From the cell containing the given text, extract its center point as (x, y) coordinate. 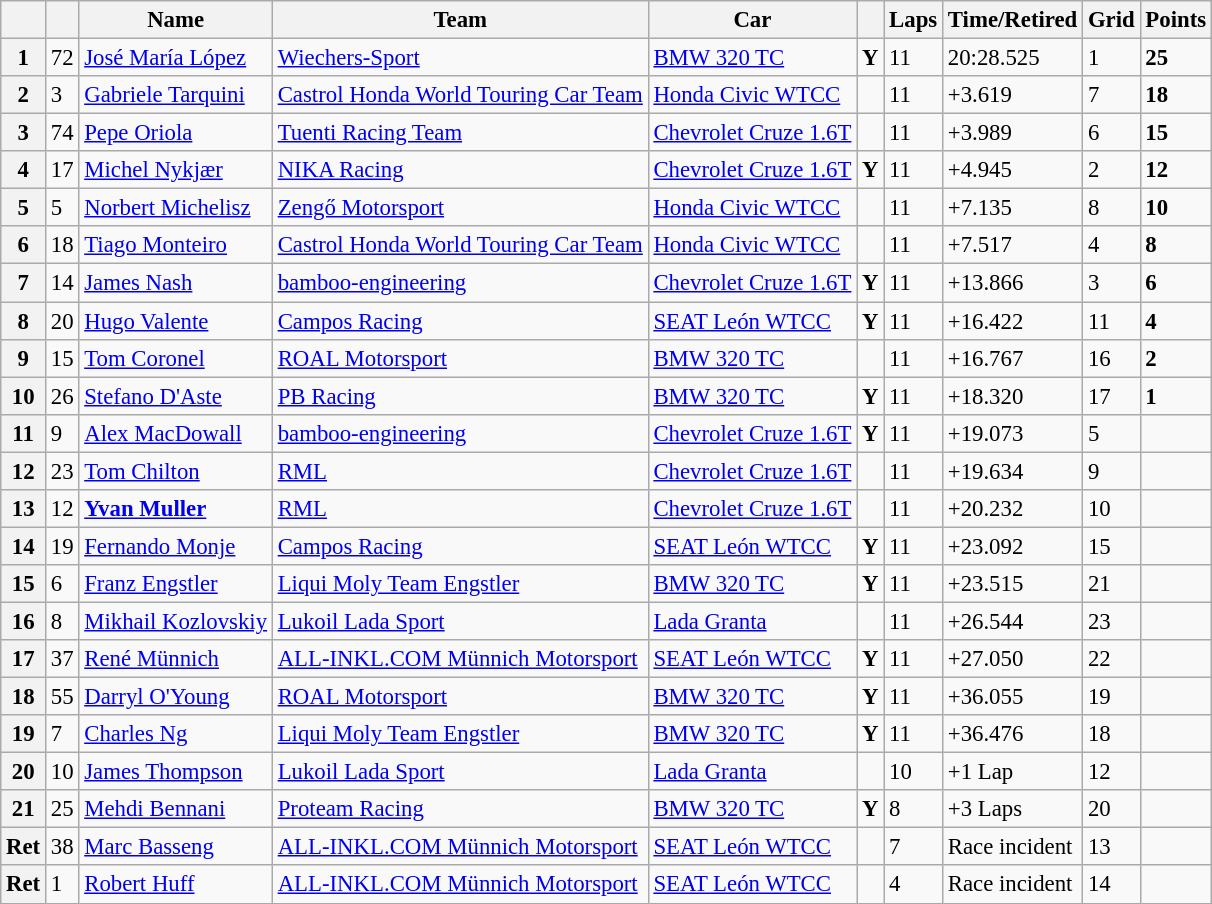
+3.989 (1012, 133)
37 (62, 659)
+19.634 (1012, 471)
Charles Ng (176, 734)
Time/Retired (1012, 20)
+1 Lap (1012, 772)
Grid (1112, 20)
James Nash (176, 283)
Stefano D'Aste (176, 396)
Darryl O'Young (176, 697)
+7.517 (1012, 245)
+26.544 (1012, 621)
26 (62, 396)
Name (176, 20)
+27.050 (1012, 659)
René Münnich (176, 659)
Proteam Racing (460, 809)
74 (62, 133)
+23.515 (1012, 584)
Fernando Monje (176, 546)
Gabriele Tarquini (176, 95)
Alex MacDowall (176, 433)
Car (752, 20)
+19.073 (1012, 433)
+4.945 (1012, 170)
Marc Basseng (176, 847)
+16.767 (1012, 358)
+20.232 (1012, 509)
Mikhail Kozlovskiy (176, 621)
José María López (176, 58)
Team (460, 20)
Wiechers-Sport (460, 58)
Tuenti Racing Team (460, 133)
+13.866 (1012, 283)
+7.135 (1012, 208)
Hugo Valente (176, 321)
James Thompson (176, 772)
Tiago Monteiro (176, 245)
Zengő Motorsport (460, 208)
Tom Coronel (176, 358)
+36.476 (1012, 734)
Pepe Oriola (176, 133)
Robert Huff (176, 885)
72 (62, 58)
Michel Nykjær (176, 170)
+36.055 (1012, 697)
Laps (914, 20)
+16.422 (1012, 321)
Points (1176, 20)
38 (62, 847)
+3 Laps (1012, 809)
20:28.525 (1012, 58)
+18.320 (1012, 396)
22 (1112, 659)
Mehdi Bennani (176, 809)
+3.619 (1012, 95)
Franz Engstler (176, 584)
55 (62, 697)
+23.092 (1012, 546)
NIKA Racing (460, 170)
Tom Chilton (176, 471)
Yvan Muller (176, 509)
Norbert Michelisz (176, 208)
PB Racing (460, 396)
